For the text-containing cell, return its midpoint in [X, Y] coordinate format. 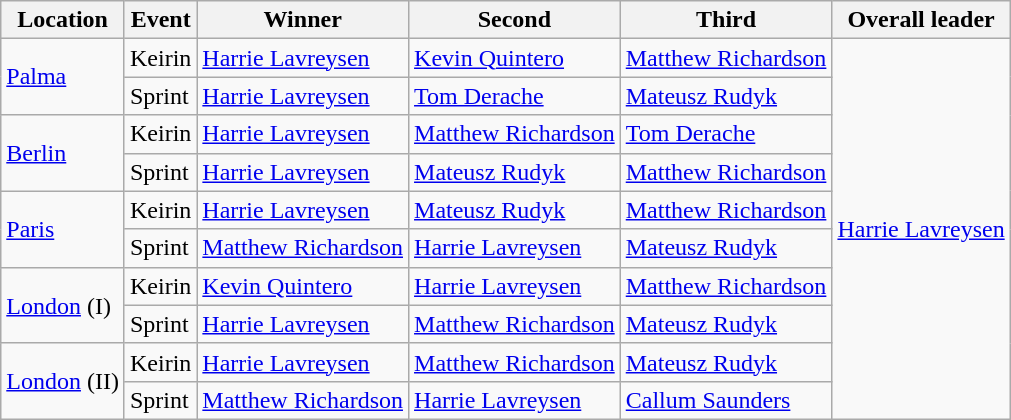
Paris [63, 229]
Second [515, 20]
Third [726, 20]
Winner [303, 20]
Overall leader [921, 20]
Event [160, 20]
London (II) [63, 381]
Berlin [63, 153]
Callum Saunders [726, 400]
Palma [63, 77]
London (I) [63, 305]
Location [63, 20]
